Pinpoint the cell where the given text exists, returning its (x, y) midpoint coordinate. 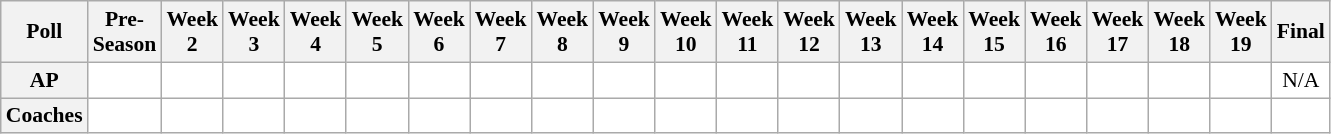
AP (44, 80)
N/A (1301, 80)
Week12 (809, 32)
Week7 (501, 32)
Week10 (686, 32)
Week4 (316, 32)
Final (1301, 32)
Week18 (1179, 32)
Week8 (562, 32)
Week17 (1118, 32)
Pre-Season (125, 32)
Week5 (377, 32)
Poll (44, 32)
Week14 (933, 32)
Week15 (994, 32)
Week13 (871, 32)
Week2 (192, 32)
Week6 (439, 32)
Coaches (44, 116)
Week3 (254, 32)
Week16 (1056, 32)
Week11 (748, 32)
Week19 (1241, 32)
Week9 (624, 32)
